Find where the given text appears and provide that cell's center as (x, y) coordinate. 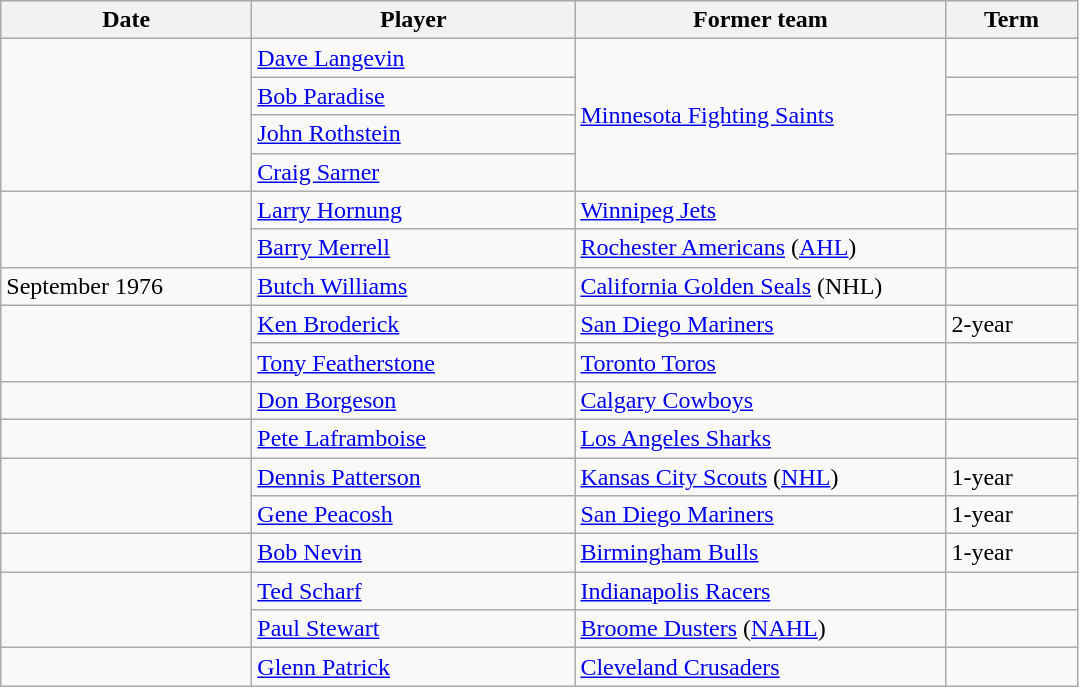
Tony Featherstone (414, 362)
Butch Williams (414, 286)
Date (126, 20)
2-year (1012, 324)
Barry Merrell (414, 248)
Calgary Cowboys (760, 400)
Kansas City Scouts (NHL) (760, 477)
Bob Paradise (414, 96)
California Golden Seals (NHL) (760, 286)
Larry Hornung (414, 210)
John Rothstein (414, 134)
Pete Laframboise (414, 438)
Former team (760, 20)
Term (1012, 20)
Player (414, 20)
Winnipeg Jets (760, 210)
Toronto Toros (760, 362)
Don Borgeson (414, 400)
Cleveland Crusaders (760, 667)
Craig Sarner (414, 172)
Broome Dusters (NAHL) (760, 629)
Los Angeles Sharks (760, 438)
Glenn Patrick (414, 667)
Ted Scharf (414, 591)
Minnesota Fighting Saints (760, 115)
Dave Langevin (414, 58)
Ken Broderick (414, 324)
Paul Stewart (414, 629)
Bob Nevin (414, 553)
September 1976 (126, 286)
Gene Peacosh (414, 515)
Indianapolis Racers (760, 591)
Birmingham Bulls (760, 553)
Dennis Patterson (414, 477)
Rochester Americans (AHL) (760, 248)
